Provide the (X, Y) coordinate of the cell's center where the given text is located.  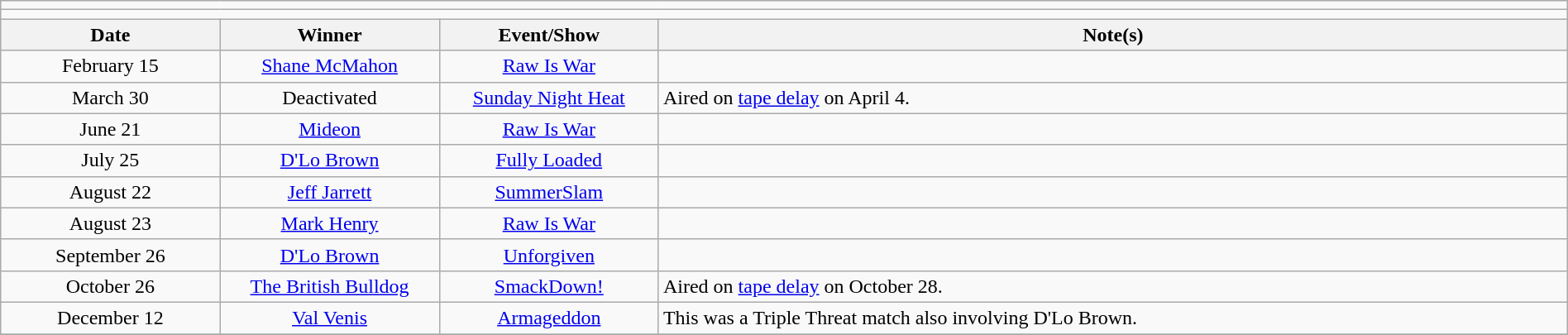
Val Venis (329, 318)
August 22 (111, 192)
August 23 (111, 223)
Jeff Jarrett (329, 192)
Mark Henry (329, 223)
Date (111, 35)
Fully Loaded (549, 160)
SummerSlam (549, 192)
March 30 (111, 98)
September 26 (111, 255)
June 21 (111, 129)
October 26 (111, 286)
Deactivated (329, 98)
Mideon (329, 129)
Unforgiven (549, 255)
Aired on tape delay on October 28. (1113, 286)
Event/Show (549, 35)
SmackDown! (549, 286)
Winner (329, 35)
December 12 (111, 318)
Shane McMahon (329, 66)
This was a Triple Threat match also involving D'Lo Brown. (1113, 318)
Note(s) (1113, 35)
Armageddon (549, 318)
The British Bulldog (329, 286)
July 25 (111, 160)
Aired on tape delay on April 4. (1113, 98)
Sunday Night Heat (549, 98)
February 15 (111, 66)
